Identify which cell holds the provided text, then report its [x, y] central coordinate. 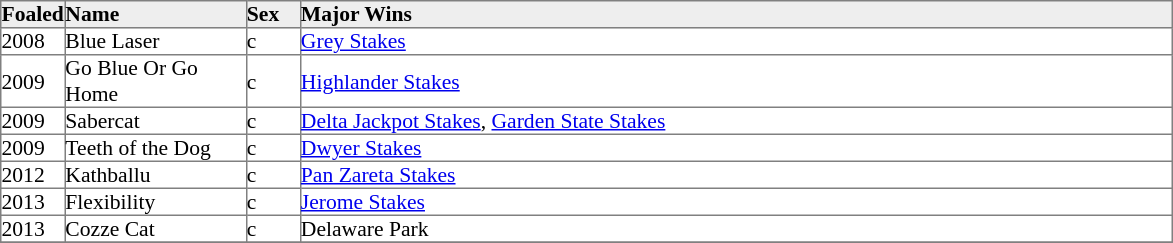
Delaware Park [736, 228]
2008 [33, 42]
Pan Zareta Stakes [736, 174]
Dwyer Stakes [736, 148]
Major Wins [736, 14]
Foaled [33, 14]
Highlander Stakes [736, 81]
Sabercat [156, 120]
2012 [33, 174]
Flexibility [156, 202]
Kathballu [156, 174]
Go Blue Or Go Home [156, 81]
Grey Stakes [736, 42]
Delta Jackpot Stakes, Garden State Stakes [736, 120]
Cozze Cat [156, 228]
Name [156, 14]
Jerome Stakes [736, 202]
Sex [273, 14]
Teeth of the Dog [156, 148]
Blue Laser [156, 42]
